Provide the [x, y] coordinate of the cell's center where the given text is located.  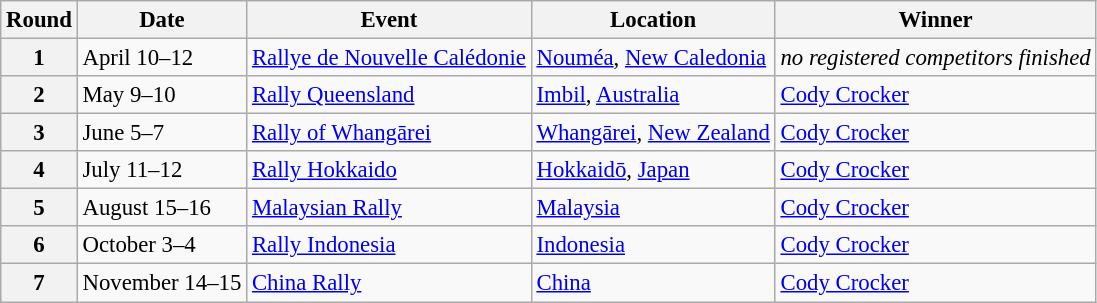
May 9–10 [162, 95]
Hokkaidō, Japan [653, 170]
1 [39, 58]
no registered competitors finished [936, 58]
Date [162, 20]
7 [39, 283]
Imbil, Australia [653, 95]
Round [39, 20]
Malaysia [653, 208]
Event [390, 20]
4 [39, 170]
June 5–7 [162, 133]
2 [39, 95]
Rallye de Nouvelle Calédonie [390, 58]
China Rally [390, 283]
April 10–12 [162, 58]
3 [39, 133]
Rally Indonesia [390, 245]
July 11–12 [162, 170]
November 14–15 [162, 283]
Rally of Whangārei [390, 133]
6 [39, 245]
Location [653, 20]
5 [39, 208]
October 3–4 [162, 245]
Indonesia [653, 245]
Nouméa, New Caledonia [653, 58]
Rally Queensland [390, 95]
August 15–16 [162, 208]
Rally Hokkaido [390, 170]
China [653, 283]
Whangārei, New Zealand [653, 133]
Winner [936, 20]
Malaysian Rally [390, 208]
